For the text-containing cell, return its midpoint in [x, y] coordinate format. 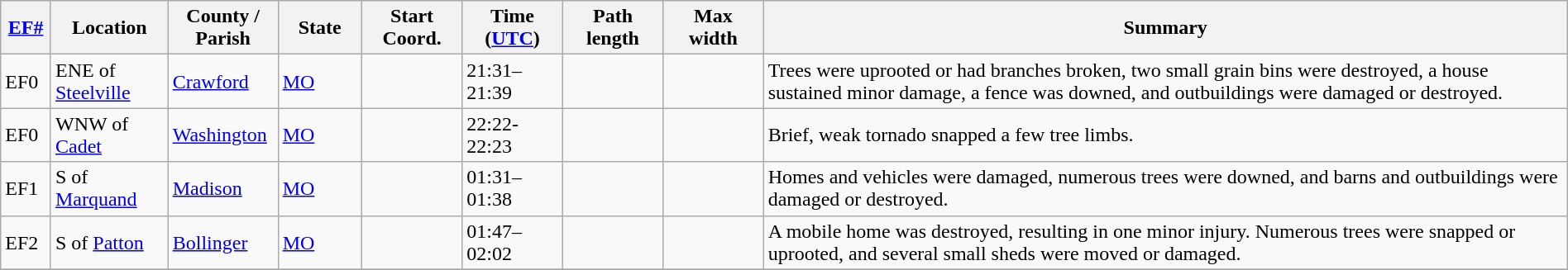
Time (UTC) [513, 28]
Start Coord. [412, 28]
Max width [713, 28]
EF2 [26, 243]
Madison [223, 188]
WNW of Cadet [109, 135]
EF# [26, 28]
01:31–01:38 [513, 188]
22:22-22:23 [513, 135]
Homes and vehicles were damaged, numerous trees were downed, and barns and outbuildings were damaged or destroyed. [1165, 188]
S of Marquand [109, 188]
Brief, weak tornado snapped a few tree limbs. [1165, 135]
Summary [1165, 28]
ENE of Steelville [109, 81]
01:47–02:02 [513, 243]
Location [109, 28]
Path length [612, 28]
A mobile home was destroyed, resulting in one minor injury. Numerous trees were snapped or uprooted, and several small sheds were moved or damaged. [1165, 243]
Washington [223, 135]
County / Parish [223, 28]
S of Patton [109, 243]
Bollinger [223, 243]
Crawford [223, 81]
EF1 [26, 188]
21:31–21:39 [513, 81]
State [319, 28]
